Provide the [X, Y] coordinate of the cell's center where the given text is located.  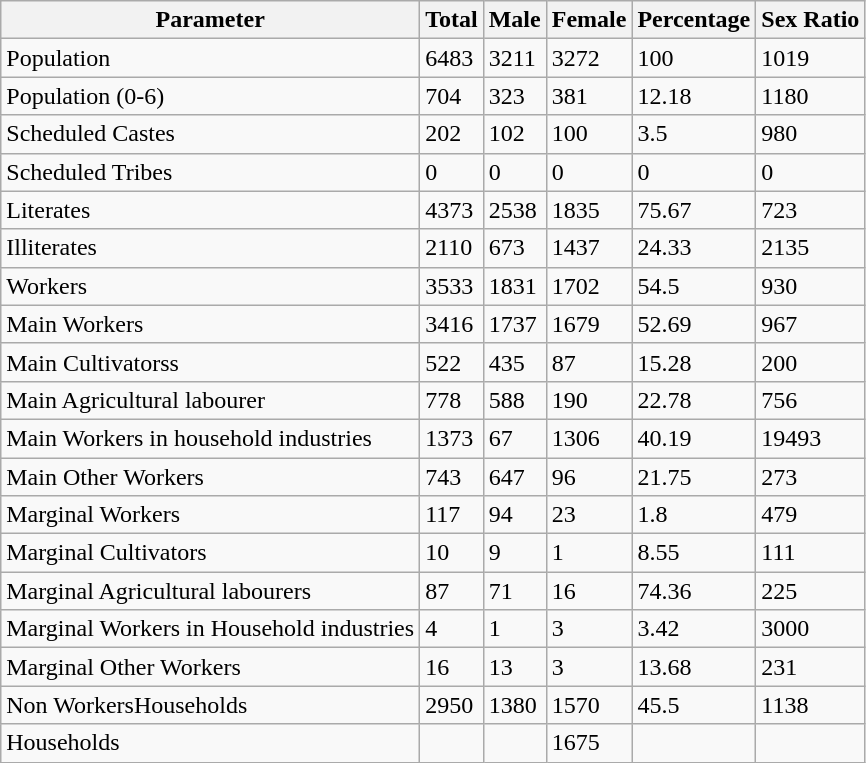
3272 [589, 58]
24.33 [694, 248]
13 [514, 667]
1831 [514, 286]
273 [810, 477]
522 [452, 362]
1835 [589, 210]
96 [589, 477]
2950 [452, 705]
117 [452, 515]
3.42 [694, 629]
Female [589, 20]
Households [210, 743]
Main Cultivatorss [210, 362]
Male [514, 20]
1702 [589, 286]
4373 [452, 210]
202 [452, 134]
Population (0-6) [210, 96]
4 [452, 629]
930 [810, 286]
52.69 [694, 324]
Main Workers [210, 324]
71 [514, 591]
111 [810, 553]
102 [514, 134]
756 [810, 400]
225 [810, 591]
231 [810, 667]
Parameter [210, 20]
13.68 [694, 667]
Percentage [694, 20]
Marginal Agricultural labourers [210, 591]
200 [810, 362]
1373 [452, 438]
67 [514, 438]
9 [514, 553]
980 [810, 134]
15.28 [694, 362]
Main Workers in household industries [210, 438]
23 [589, 515]
22.78 [694, 400]
19493 [810, 438]
2135 [810, 248]
Marginal Workers in Household industries [210, 629]
Marginal Cultivators [210, 553]
673 [514, 248]
2110 [452, 248]
3533 [452, 286]
1306 [589, 438]
12.18 [694, 96]
75.67 [694, 210]
723 [810, 210]
967 [810, 324]
Literates [210, 210]
40.19 [694, 438]
45.5 [694, 705]
479 [810, 515]
1737 [514, 324]
1679 [589, 324]
54.5 [694, 286]
743 [452, 477]
Total [452, 20]
588 [514, 400]
94 [514, 515]
8.55 [694, 553]
3000 [810, 629]
Workers [210, 286]
3211 [514, 58]
10 [452, 553]
Scheduled Tribes [210, 172]
3.5 [694, 134]
1437 [589, 248]
Sex Ratio [810, 20]
Non WorkersHouseholds [210, 705]
778 [452, 400]
6483 [452, 58]
Marginal Workers [210, 515]
1.8 [694, 515]
Main Agricultural labourer [210, 400]
1138 [810, 705]
Scheduled Castes [210, 134]
704 [452, 96]
3416 [452, 324]
2538 [514, 210]
1019 [810, 58]
190 [589, 400]
381 [589, 96]
1570 [589, 705]
1675 [589, 743]
Marginal Other Workers [210, 667]
Main Other Workers [210, 477]
74.36 [694, 591]
Population [210, 58]
435 [514, 362]
1180 [810, 96]
323 [514, 96]
21.75 [694, 477]
Illiterates [210, 248]
1380 [514, 705]
647 [514, 477]
